Scan for the cell matching the given text and deliver its [X, Y] coordinate at center. 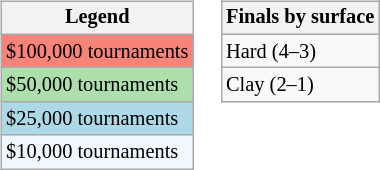
Finals by surface [300, 18]
$10,000 tournaments [97, 152]
$25,000 tournaments [97, 119]
Hard (4–3) [300, 51]
Legend [97, 18]
$50,000 tournaments [97, 85]
Clay (2–1) [300, 85]
$100,000 tournaments [97, 51]
